Output the [X, Y] coordinate of the center of the cell containing the given text.  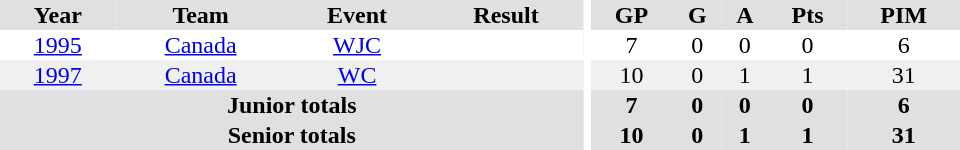
Result [506, 15]
WC [358, 75]
Junior totals [292, 105]
WJC [358, 45]
1997 [58, 75]
G [698, 15]
Team [201, 15]
Pts [808, 15]
Year [58, 15]
PIM [904, 15]
Senior totals [292, 135]
1995 [58, 45]
Event [358, 15]
A [745, 15]
GP [631, 15]
